Output the (X, Y) coordinate of the center of the cell containing the given text.  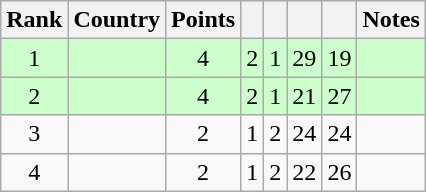
Rank (34, 20)
27 (340, 96)
26 (340, 172)
3 (34, 134)
19 (340, 58)
29 (304, 58)
Notes (391, 20)
22 (304, 172)
Points (204, 20)
21 (304, 96)
Country (117, 20)
